Pinpoint the cell where the given text exists, returning its (X, Y) midpoint coordinate. 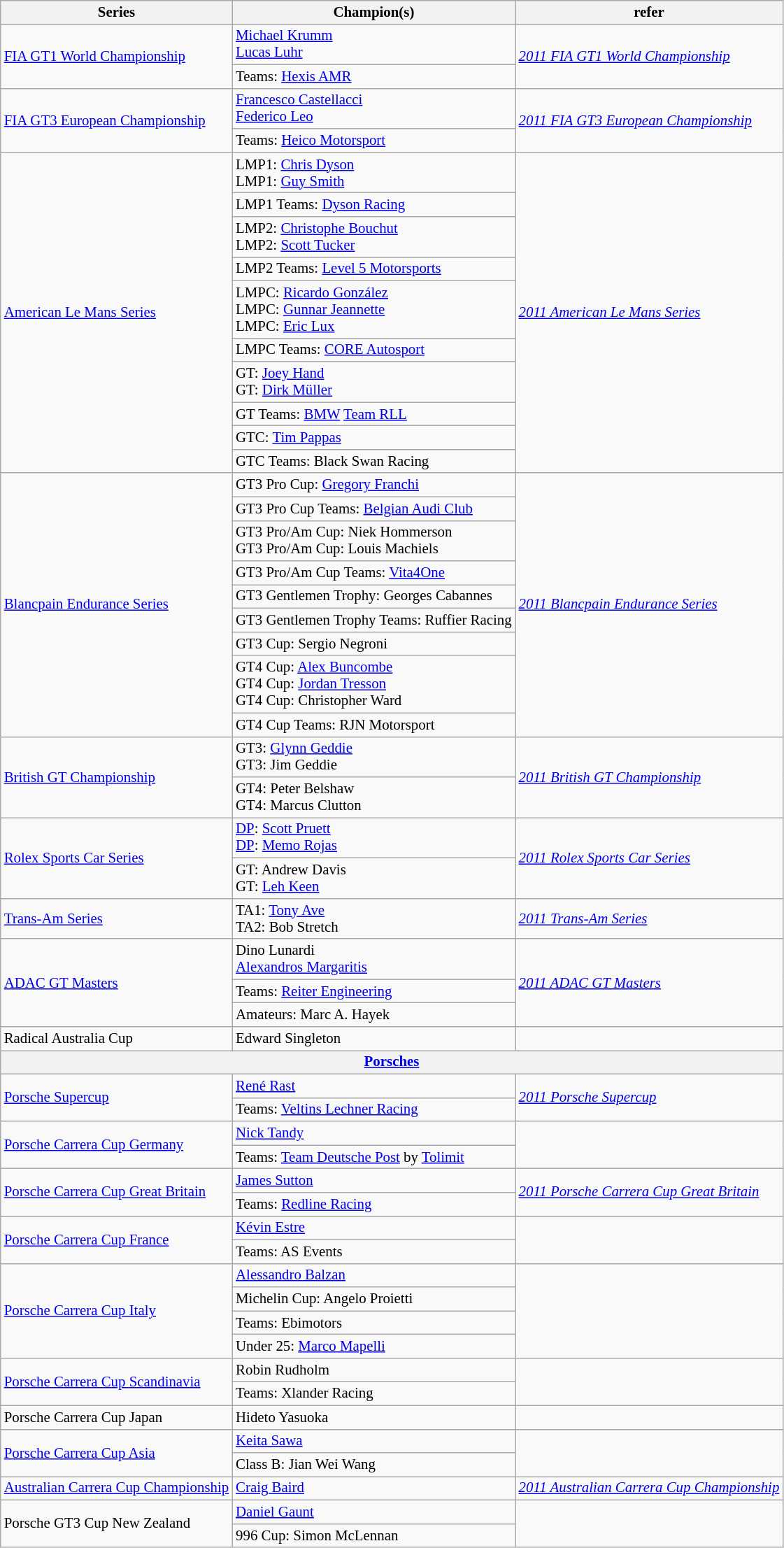
Porsche Carrera Cup Germany (116, 1145)
René Rast (373, 1086)
Amateurs: Marc A. Hayek (373, 1015)
Porsche Carrera Cup Asia (116, 1453)
LMP2 Teams: Level 5 Motorsports (373, 269)
2011 Rolex Sports Car Series (649, 858)
Kévin Estre (373, 1228)
DP: Scott PruettDP: Memo Rojas (373, 838)
LMPC Teams: CORE Autosport (373, 350)
Porsche Supercup (116, 1098)
2011 Blancpain Endurance Series (649, 604)
Alessandro Balzan (373, 1275)
GT3 Pro Cup Teams: Belgian Audi Club (373, 509)
GT4: Peter BelshawGT4: Marcus Clutton (373, 797)
Porsche GT3 Cup New Zealand (116, 1524)
LMPC: Ricardo González LMPC: Gunnar Jeannette LMPC: Eric Lux (373, 309)
Teams: Team Deutsche Post by Tolimit (373, 1157)
Craig Baird (373, 1489)
GTC: Tim Pappas (373, 438)
Porsche Carrera Cup Japan (116, 1417)
GT: Joey Hand GT: Dirk Müller (373, 382)
Teams: AS Events (373, 1251)
Teams: Ebimotors (373, 1323)
FIA GT3 European Championship (116, 120)
2011 FIA GT3 European Championship (649, 120)
Teams: Hexis AMR (373, 76)
Keita Sawa (373, 1441)
GT3 Cup: Sergio Negroni (373, 644)
Under 25: Marco Mapelli (373, 1347)
2011 American Le Mans Series (649, 313)
GTC Teams: Black Swan Racing (373, 461)
FIA GT1 World Championship (116, 56)
Series (116, 13)
Michelin Cup: Angelo Proietti (373, 1299)
Porsche Carrera Cup France (116, 1240)
Champion(s) (373, 13)
TA1: Tony AveTA2: Bob Stretch (373, 918)
GT3 Pro/Am Cup: Niek HommersonGT3 Pro/Am Cup: Louis Machiels (373, 541)
Porsche Carrera Cup Scandinavia (116, 1382)
996 Cup: Simon McLennan (373, 1535)
2011 British GT Championship (649, 777)
Teams: Heico Motorsport (373, 141)
2011 ADAC GT Masters (649, 983)
2011 Porsche Supercup (649, 1098)
GT: Andrew DavisGT: Leh Keen (373, 878)
LMP1: Chris Dyson LMP1: Guy Smith (373, 173)
LMP1 Teams: Dyson Racing (373, 205)
2011 FIA GT1 World Championship (649, 56)
Teams: Redline Racing (373, 1205)
refer (649, 13)
GT3 Pro Cup: Gregory Franchi (373, 485)
Daniel Gaunt (373, 1512)
Teams: Reiter Engineering (373, 991)
2011 Porsche Carrera Cup Great Britain (649, 1193)
American Le Mans Series (116, 313)
2011 Australian Carrera Cup Championship (649, 1489)
Porsche Carrera Cup Great Britain (116, 1193)
GT3 Gentlemen Trophy: Georges Cabannes (373, 597)
GT3: Glynn GeddieGT3: Jim Geddie (373, 757)
Trans-Am Series (116, 918)
Francesco Castellacci Federico Leo (373, 108)
Radical Australia Cup (116, 1039)
Teams: Veltins Lechner Racing (373, 1109)
GT3 Gentlemen Trophy Teams: Ruffier Racing (373, 620)
Class B: Jian Wei Wang (373, 1465)
GT3 Pro/Am Cup Teams: Vita4One (373, 573)
2011 Trans-Am Series (649, 918)
Nick Tandy (373, 1133)
Teams: Xlander Racing (373, 1393)
Porsches (392, 1063)
Rolex Sports Car Series (116, 858)
Blancpain Endurance Series (116, 604)
Robin Rudholm (373, 1370)
Porsche Carrera Cup Italy (116, 1311)
GT4 Cup: Alex BuncombeGT4 Cup: Jordan TressonGT4 Cup: Christopher Ward (373, 684)
LMP2: Christophe Bouchut LMP2: Scott Tucker (373, 237)
James Sutton (373, 1181)
ADAC GT Masters (116, 983)
Australian Carrera Cup Championship (116, 1489)
Hideto Yasuoka (373, 1417)
GT4 Cup Teams: RJN Motorsport (373, 725)
Michael Krumm Lucas Luhr (373, 44)
GT Teams: BMW Team RLL (373, 414)
Edward Singleton (373, 1039)
Dino Lunardi Alexandros Margaritis (373, 959)
British GT Championship (116, 777)
